Find where the given text appears and provide that cell's center as (X, Y) coordinate. 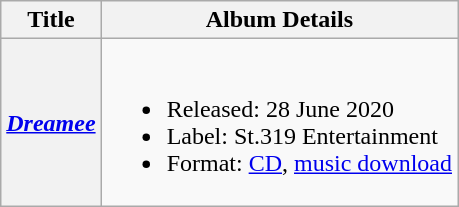
Album Details (279, 20)
Dreamee (51, 122)
Released: 28 June 2020Label: St.319 EntertainmentFormat: CD, music download (279, 122)
Title (51, 20)
